Search for the cell housing the specified text and yield its (x, y) center coordinate. 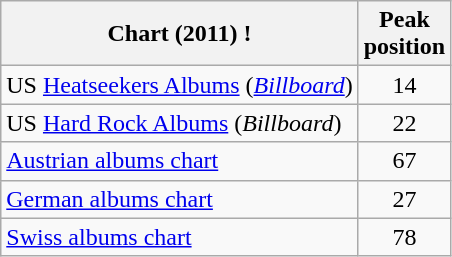
Peakposition (404, 34)
Swiss albums chart (180, 237)
27 (404, 199)
14 (404, 85)
67 (404, 161)
22 (404, 123)
US Hard Rock Albums (Billboard) (180, 123)
US Heatseekers Albums (Billboard) (180, 85)
78 (404, 237)
Austrian albums chart (180, 161)
German albums chart (180, 199)
Chart (2011) ! (180, 34)
